Locate the cell with the specified text and output its (X, Y) center coordinate. 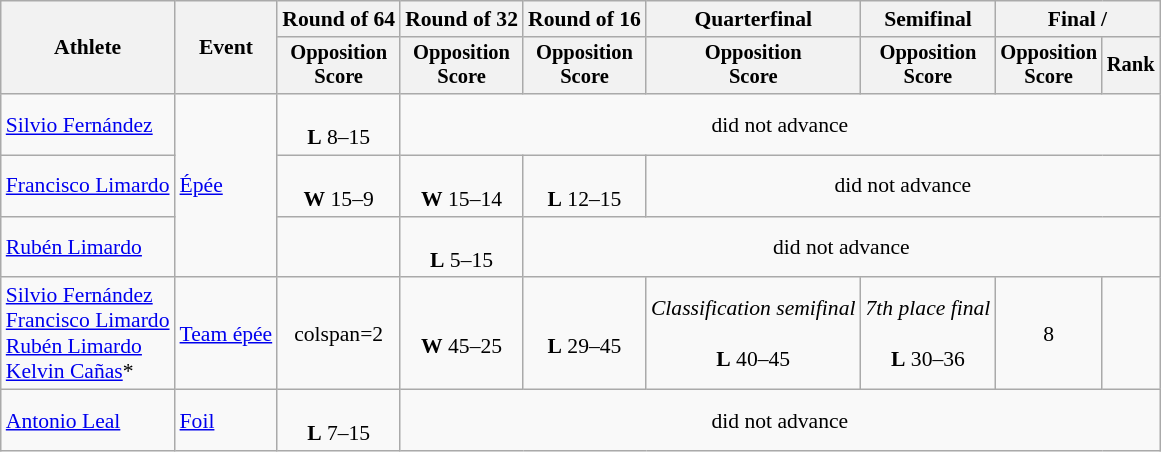
Rank (1131, 66)
7th place finalL 30–36 (928, 334)
Antonio Leal (88, 420)
W 15–9 (338, 186)
Athlete (88, 48)
Classification semifinalL 40–45 (754, 334)
Épée (226, 186)
Rubén Limardo (88, 248)
W 15–14 (462, 186)
Francisco Limardo (88, 186)
L 7–15 (338, 420)
8 (1048, 334)
Final / (1077, 19)
Round of 16 (584, 19)
Silvio Fernández (88, 124)
colspan=2 (338, 334)
Event (226, 48)
Foil (226, 420)
W 45–25 (462, 334)
Quarterfinal (754, 19)
L 12–15 (584, 186)
Round of 32 (462, 19)
Team épée (226, 334)
L 5–15 (462, 248)
Semifinal (928, 19)
Silvio FernándezFrancisco LimardoRubén LimardoKelvin Cañas* (88, 334)
Round of 64 (338, 19)
L 29–45 (584, 334)
L 8–15 (338, 124)
